Output the (X, Y) coordinate of the center of the cell containing the given text.  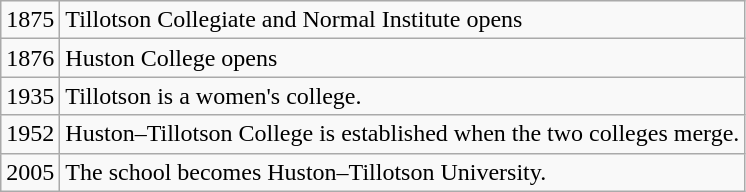
2005 (30, 172)
1875 (30, 20)
Huston College opens (402, 58)
Huston–Tillotson College is established when the two colleges merge. (402, 134)
1935 (30, 96)
The school becomes Huston–Tillotson University. (402, 172)
1876 (30, 58)
1952 (30, 134)
Tillotson Collegiate and Normal Institute opens (402, 20)
Tillotson is a women's college. (402, 96)
